Detect which cell encompasses the target text, then output its (X, Y) center coordinate. 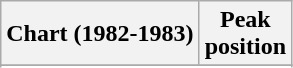
Chart (1982-1983) (100, 34)
Peak position (245, 34)
